Search for the cell housing the specified text and yield its [X, Y] center coordinate. 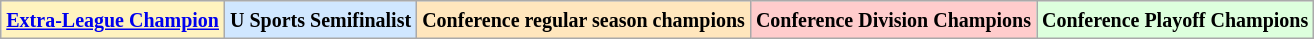
Extra-League Champion [113, 20]
Conference Division Champions [893, 20]
Conference Playoff Champions [1176, 20]
Conference regular season champions [584, 20]
U Sports Semifinalist [321, 20]
